Pinpoint the cell where the given text exists, returning its (x, y) midpoint coordinate. 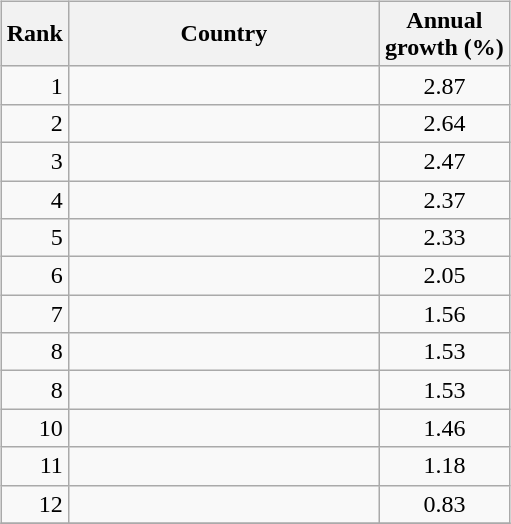
Country (224, 34)
1.56 (444, 314)
12 (34, 504)
2.64 (444, 123)
0.83 (444, 504)
2.87 (444, 85)
2 (34, 123)
4 (34, 199)
3 (34, 161)
1 (34, 85)
5 (34, 238)
10 (34, 428)
2.37 (444, 199)
1.46 (444, 428)
7 (34, 314)
Rank (34, 34)
11 (34, 466)
Annualgrowth (%) (444, 34)
6 (34, 276)
2.47 (444, 161)
2.33 (444, 238)
2.05 (444, 276)
1.18 (444, 466)
